Determine the [X, Y] coordinate at the center of the cell enclosing the given text.  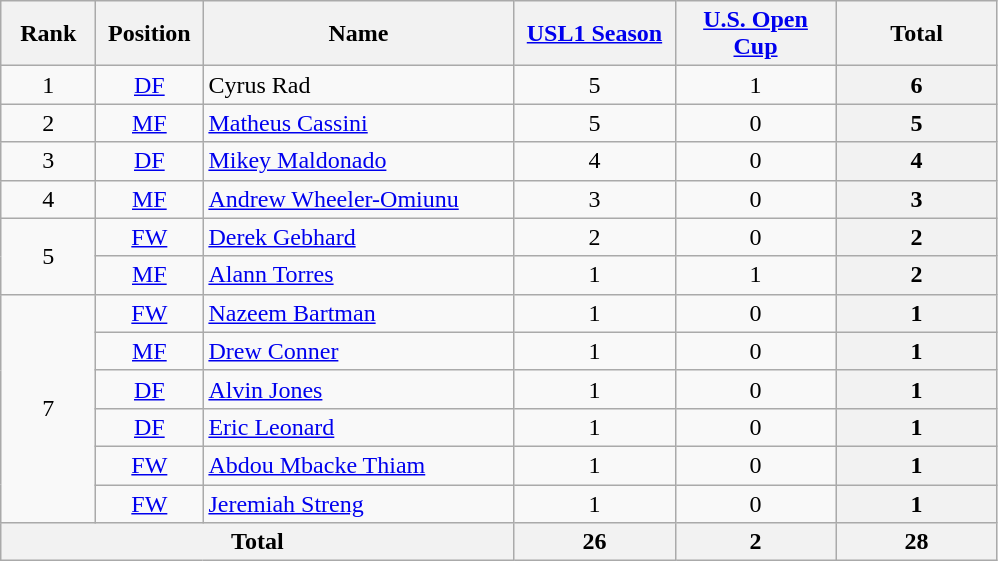
Nazeem Bartman [358, 313]
Abdou Mbacke Thiam [358, 465]
Andrew Wheeler-Omiunu [358, 199]
28 [916, 542]
Jeremiah Streng [358, 503]
Derek Gebhard [358, 237]
Alvin Jones [358, 389]
Mikey Maldonado [358, 161]
Position [150, 34]
Cyrus Rad [358, 85]
Matheus Cassini [358, 123]
Rank [48, 34]
Name [358, 34]
Eric Leonard [358, 427]
7 [48, 408]
USL1 Season [594, 34]
6 [916, 85]
Alann Torres [358, 275]
U.S. Open Cup [756, 34]
26 [594, 542]
Drew Conner [358, 351]
